Determine the [X, Y] coordinate at the center of the cell enclosing the given text.  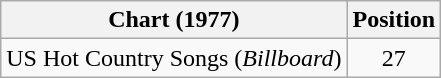
Chart (1977) [174, 20]
US Hot Country Songs (Billboard) [174, 58]
Position [394, 20]
27 [394, 58]
